Output the [x, y] coordinate of the center of the cell containing the given text.  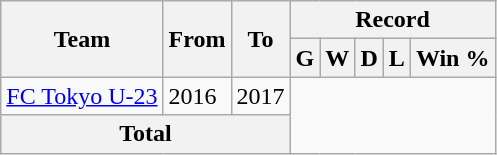
Team [82, 39]
Record [392, 20]
2016 [197, 96]
FC Tokyo U-23 [82, 96]
G [305, 58]
To [260, 39]
D [369, 58]
L [396, 58]
Total [146, 134]
From [197, 39]
W [338, 58]
2017 [260, 96]
Win % [452, 58]
